Identify which cell holds the provided text, then report its [X, Y] central coordinate. 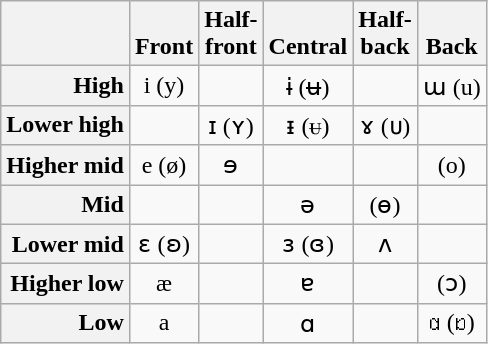
ə [308, 204]
(ɵ) [385, 204]
Back [452, 34]
(o) [452, 165]
ɯ (u) [452, 86]
ɨ (ʉ) [308, 86]
Half-back [385, 34]
ɜ (ɞ) [308, 244]
ɛ (ʚ) [164, 244]
æ [164, 284]
Central [308, 34]
Higher low [66, 284]
ꭤ (ɒ) [452, 323]
Front [164, 34]
Lower mid [66, 244]
ɐ [308, 284]
ᵻ (ᵾ) [308, 125]
Mid [66, 204]
ɑ [308, 323]
e (ø) [164, 165]
i (y) [164, 86]
a [164, 323]
Half-front [231, 34]
High [66, 86]
ɘ [231, 165]
ʌ [385, 244]
ɤ (ᴜ) [385, 125]
Higher mid [66, 165]
Low [66, 323]
ɪ (ʏ) [231, 125]
(ɔ) [452, 284]
Lower high [66, 125]
